Output the (X, Y) coordinate of the center of the cell containing the given text.  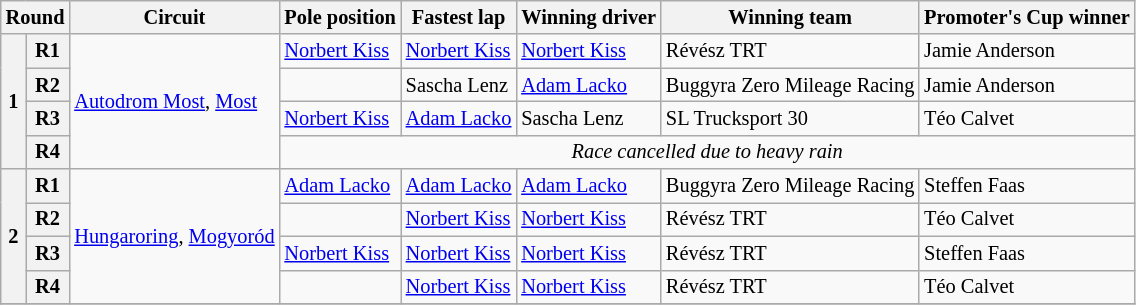
Autodrom Most, Most (174, 102)
Race cancelled due to heavy rain (708, 152)
Pole position (340, 17)
Round (36, 17)
Hungaroring, Mogyoród (174, 236)
1 (14, 102)
Circuit (174, 17)
SL Trucksport 30 (790, 118)
Winning driver (588, 17)
Winning team (790, 17)
2 (14, 236)
Promoter's Cup winner (1026, 17)
Fastest lap (459, 17)
